Return [X, Y] of the center of cell containing provided text 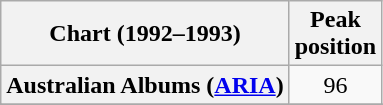
Peakposition [335, 34]
Chart (1992–1993) [145, 34]
Australian Albums (ARIA) [145, 85]
96 [335, 85]
